Locate the cell with the specified text and output its (X, Y) center coordinate. 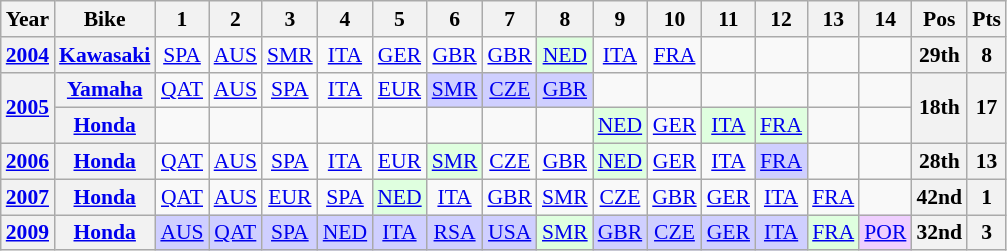
4 (345, 19)
Pos (939, 19)
Pts (986, 19)
2 (236, 19)
Kawasaki (104, 55)
2009 (28, 233)
Bike (104, 19)
2004 (28, 55)
29th (939, 55)
2006 (28, 162)
17 (986, 108)
6 (455, 19)
18th (939, 108)
7 (510, 19)
USA (510, 233)
28th (939, 162)
32nd (939, 233)
Yamaha (104, 90)
2005 (28, 108)
RSA (455, 233)
Year (28, 19)
POR (885, 233)
5 (399, 19)
42nd (939, 197)
9 (620, 19)
11 (728, 19)
12 (781, 19)
10 (674, 19)
14 (885, 19)
2007 (28, 197)
